From the cell containing the given text, extract its center point as (X, Y) coordinate. 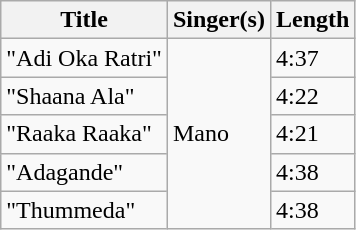
4:37 (312, 58)
"Thummeda" (84, 210)
"Raaka Raaka" (84, 134)
Title (84, 20)
Singer(s) (218, 20)
4:21 (312, 134)
"Adagande" (84, 172)
Mano (218, 134)
Length (312, 20)
"Adi Oka Ratri" (84, 58)
4:22 (312, 96)
"Shaana Ala" (84, 96)
